Scan for the cell matching the given text and deliver its [X, Y] coordinate at center. 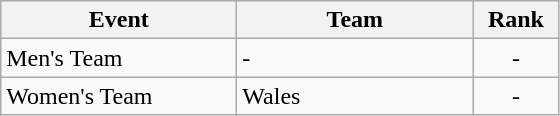
Women's Team [119, 96]
Team [355, 20]
Rank [516, 20]
Event [119, 20]
Wales [355, 96]
Men's Team [119, 58]
